Return [x, y] of the center of cell containing provided text 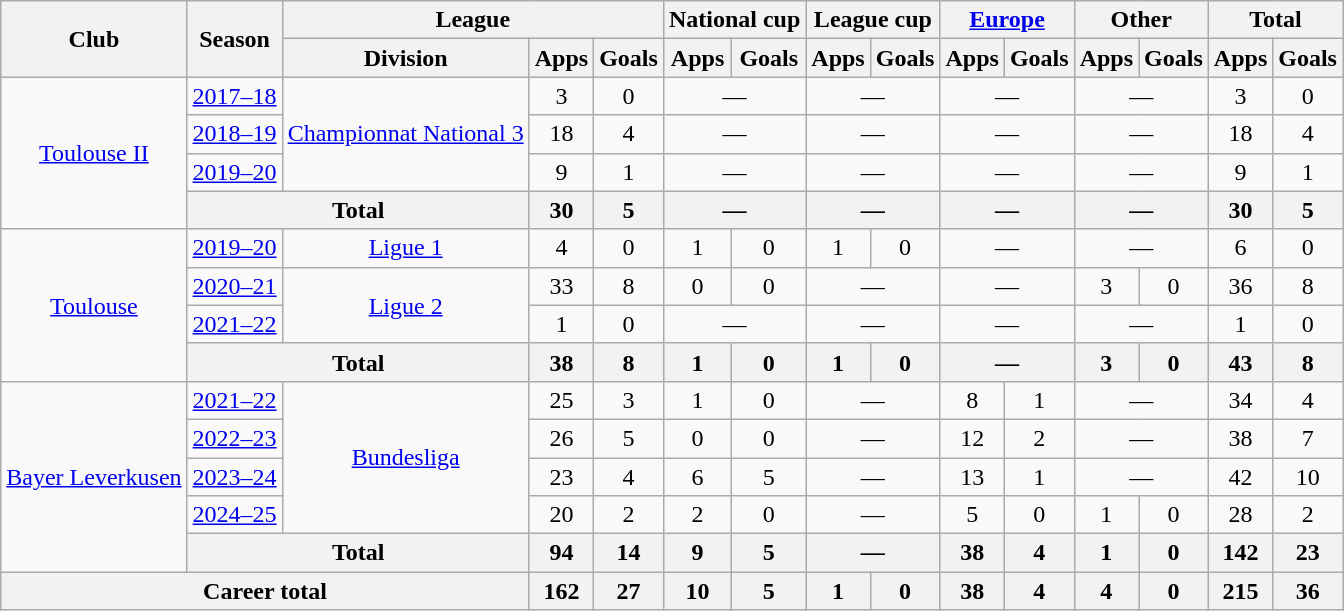
7 [1308, 438]
42 [1240, 477]
2024–25 [234, 515]
43 [1240, 362]
20 [561, 515]
215 [1240, 591]
34 [1240, 400]
2022–23 [234, 438]
14 [629, 553]
League cup [873, 20]
Europe [1007, 20]
28 [1240, 515]
26 [561, 438]
13 [972, 477]
Toulouse [94, 305]
94 [561, 553]
162 [561, 591]
Ligue 1 [406, 248]
Division [406, 58]
33 [561, 286]
142 [1240, 553]
Club [94, 39]
Ligue 2 [406, 305]
2018–19 [234, 134]
Other [1141, 20]
2023–24 [234, 477]
2017–18 [234, 96]
12 [972, 438]
Championnat National 3 [406, 134]
Bundesliga [406, 457]
2020–21 [234, 286]
Career total [265, 591]
National cup [734, 20]
27 [629, 591]
Toulouse II [94, 153]
25 [561, 400]
Bayer Leverkusen [94, 476]
Season [234, 39]
League [472, 20]
